Identify which cell holds the provided text, then report its (x, y) central coordinate. 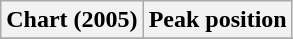
Chart (2005) (72, 20)
Peak position (218, 20)
